Scan for the cell matching the given text and deliver its (X, Y) coordinate at center. 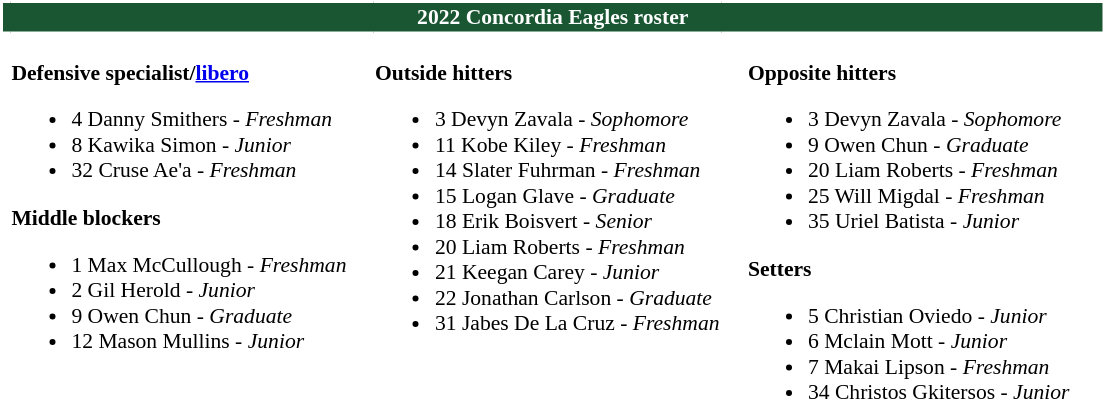
2022 Concordia Eagles roster (553, 18)
